Determine the (x, y) coordinate at the center of the cell enclosing the given text.  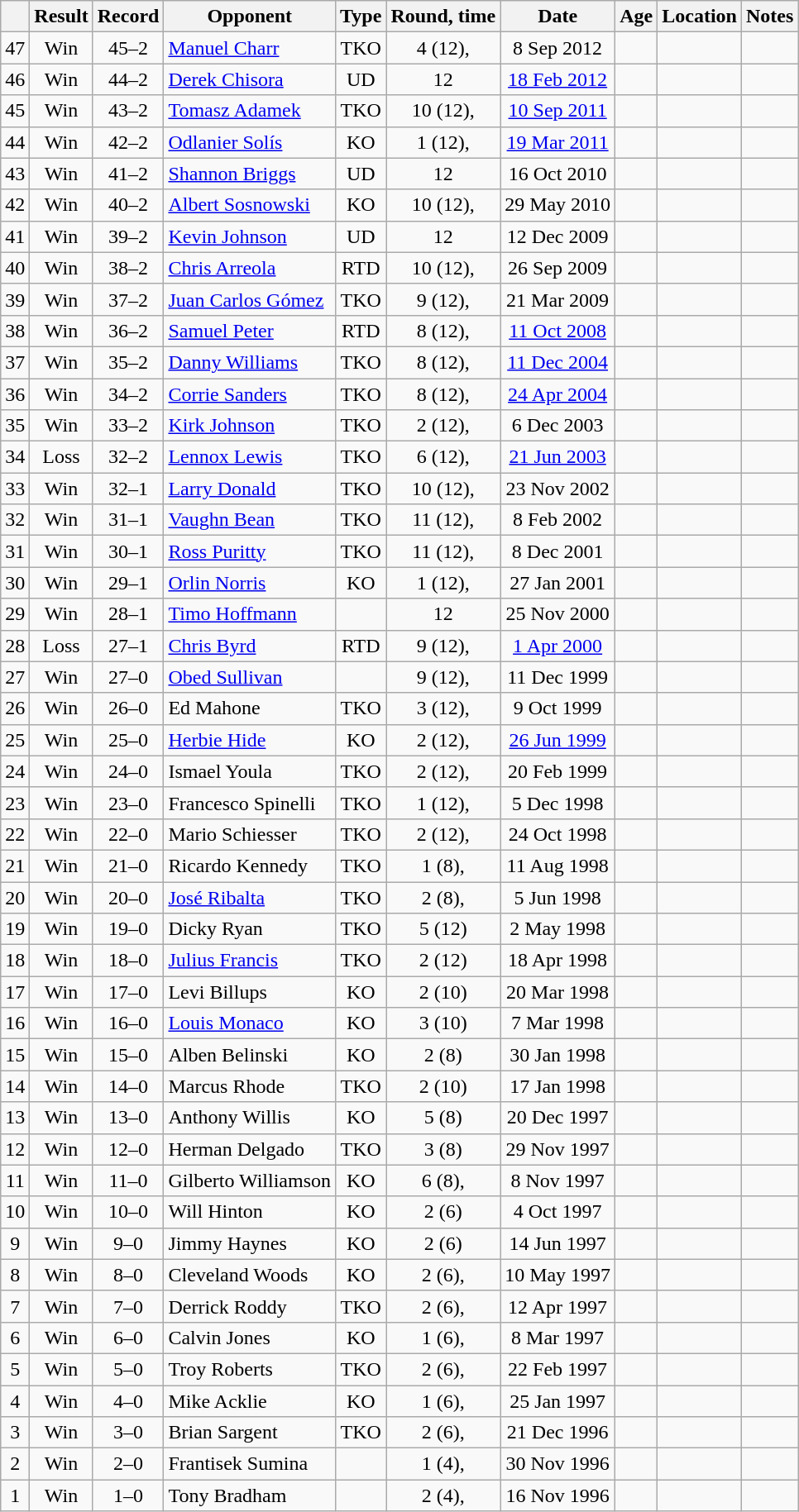
Odlanier Solís (250, 142)
7 (15, 1306)
31–1 (128, 520)
Ross Puritty (250, 551)
20 Dec 1997 (557, 1118)
43–2 (128, 111)
24 Oct 1998 (557, 834)
5 (8) (443, 1118)
Samuel Peter (250, 331)
5 (12) (443, 929)
25 Nov 2000 (557, 614)
2 (4), (443, 1495)
22 (15, 834)
6 (8), (443, 1181)
10 Sep 2011 (557, 111)
20 Feb 1999 (557, 771)
19 (15, 929)
Frantisek Sumina (250, 1464)
27 Jan 2001 (557, 583)
3 (15, 1433)
11–0 (128, 1181)
3 (10) (443, 1023)
36 (15, 394)
Mike Acklie (250, 1401)
26 (15, 708)
18–0 (128, 961)
Obed Sullivan (250, 677)
Record (128, 17)
26 Sep 2009 (557, 268)
4–0 (128, 1401)
26–0 (128, 708)
31 (15, 551)
20 (15, 897)
10–0 (128, 1212)
Dicky Ryan (250, 929)
27 (15, 677)
23 (15, 803)
1 (8), (443, 866)
39 (15, 299)
30 Nov 1996 (557, 1464)
24 Apr 2004 (557, 394)
10 (15, 1212)
Kirk Johnson (250, 426)
20–0 (128, 897)
43 (15, 174)
23–0 (128, 803)
16 Oct 2010 (557, 174)
Type (361, 17)
8 Dec 2001 (557, 551)
32–2 (128, 457)
Chris Arreola (250, 268)
40 (15, 268)
6 Dec 2003 (557, 426)
15–0 (128, 1055)
25–0 (128, 740)
Levi Billups (250, 992)
Shannon Briggs (250, 174)
8 Feb 2002 (557, 520)
19 Mar 2011 (557, 142)
7 Mar 1998 (557, 1023)
Ismael Youla (250, 771)
41 (15, 236)
4 Oct 1997 (557, 1212)
3 (8) (443, 1149)
11 (15, 1181)
29 (15, 614)
6–0 (128, 1338)
5–0 (128, 1369)
Herbie Hide (250, 740)
22–0 (128, 834)
8 Nov 1997 (557, 1181)
8–0 (128, 1275)
4 (12), (443, 48)
28 (15, 646)
45–2 (128, 48)
Round, time (443, 17)
Gilberto Williamson (250, 1181)
9 Oct 1999 (557, 708)
41–2 (128, 174)
4 (15, 1401)
Manuel Charr (250, 48)
9–0 (128, 1243)
21 Mar 2009 (557, 299)
45 (15, 111)
35–2 (128, 362)
Notes (769, 17)
19–0 (128, 929)
Cleveland Woods (250, 1275)
Derek Chisora (250, 79)
15 (15, 1055)
17–0 (128, 992)
42–2 (128, 142)
11 Aug 1998 (557, 866)
12–0 (128, 1149)
Louis Monaco (250, 1023)
Age (637, 17)
Calvin Jones (250, 1338)
38–2 (128, 268)
Brian Sargent (250, 1433)
2 (8) (443, 1055)
6 (12), (443, 457)
34–2 (128, 394)
37–2 (128, 299)
Will Hinton (250, 1212)
Herman Delgado (250, 1149)
16–0 (128, 1023)
Ed Mahone (250, 708)
32 (15, 520)
25 Jan 1997 (557, 1401)
Alben Belinski (250, 1055)
Vaughn Bean (250, 520)
16 (15, 1023)
12 Apr 1997 (557, 1306)
33 (15, 489)
21 (15, 866)
5 (15, 1369)
18 Apr 1998 (557, 961)
12 Dec 2009 (557, 236)
23 Nov 2002 (557, 489)
Larry Donald (250, 489)
11 Dec 1999 (557, 677)
21 Dec 1996 (557, 1433)
Result (61, 17)
Danny Williams (250, 362)
Jimmy Haynes (250, 1243)
14 (15, 1086)
2 (8), (443, 897)
Location (700, 17)
2–0 (128, 1464)
37 (15, 362)
11 Oct 2008 (557, 331)
20 Mar 1998 (557, 992)
Julius Francis (250, 961)
8 Mar 1997 (557, 1338)
6 (15, 1338)
18 Feb 2012 (557, 79)
44–2 (128, 79)
32–1 (128, 489)
17 (15, 992)
28–1 (128, 614)
18 (15, 961)
5 Jun 1998 (557, 897)
25 (15, 740)
7–0 (128, 1306)
36–2 (128, 331)
26 Jun 1999 (557, 740)
17 Jan 1998 (557, 1086)
5 Dec 1998 (557, 803)
29 May 2010 (557, 205)
Albert Sosnowski (250, 205)
2 (15, 1464)
21 Jun 2003 (557, 457)
1 Apr 2000 (557, 646)
46 (15, 79)
13–0 (128, 1118)
Timo Hoffmann (250, 614)
44 (15, 142)
11 Dec 2004 (557, 362)
2 (12) (443, 961)
27–1 (128, 646)
14 Jun 1997 (557, 1243)
Ricardo Kennedy (250, 866)
35 (15, 426)
Anthony Willis (250, 1118)
3 (12), (443, 708)
Francesco Spinelli (250, 803)
21–0 (128, 866)
Corrie Sanders (250, 394)
42 (15, 205)
39–2 (128, 236)
8 (15, 1275)
24 (15, 771)
Marcus Rhode (250, 1086)
29 Nov 1997 (557, 1149)
16 Nov 1996 (557, 1495)
1 (4), (443, 1464)
Kevin Johnson (250, 236)
Tomasz Adamek (250, 111)
8 Sep 2012 (557, 48)
Mario Schiesser (250, 834)
1 (15, 1495)
33–2 (128, 426)
Derrick Roddy (250, 1306)
27–0 (128, 677)
Orlin Norris (250, 583)
Chris Byrd (250, 646)
9 (15, 1243)
30–1 (128, 551)
1–0 (128, 1495)
30 Jan 1998 (557, 1055)
Lennox Lewis (250, 457)
Opponent (250, 17)
José Ribalta (250, 897)
13 (15, 1118)
24–0 (128, 771)
38 (15, 331)
40–2 (128, 205)
10 May 1997 (557, 1275)
30 (15, 583)
Date (557, 17)
34 (15, 457)
29–1 (128, 583)
14–0 (128, 1086)
22 Feb 1997 (557, 1369)
Juan Carlos Gómez (250, 299)
Tony Bradham (250, 1495)
47 (15, 48)
2 May 1998 (557, 929)
Troy Roberts (250, 1369)
3–0 (128, 1433)
